Pinpoint the cell where the given text exists, returning its [X, Y] midpoint coordinate. 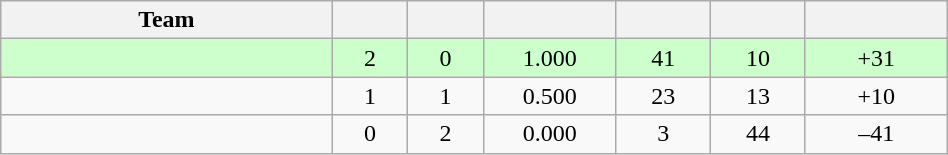
10 [758, 58]
23 [664, 96]
Team [166, 20]
44 [758, 134]
13 [758, 96]
1.000 [549, 58]
0.500 [549, 96]
–41 [876, 134]
0.000 [549, 134]
41 [664, 58]
+10 [876, 96]
3 [664, 134]
+31 [876, 58]
